Locate the cell with the specified text and output its [X, Y] center coordinate. 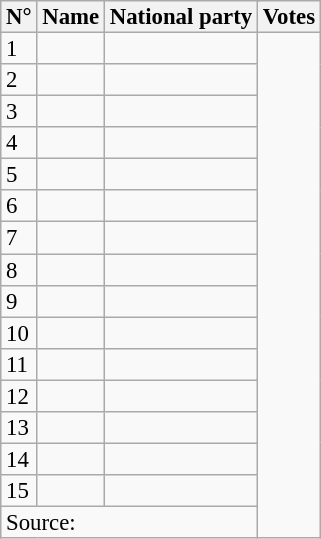
14 [19, 459]
N° [19, 17]
4 [19, 143]
15 [19, 491]
2 [19, 80]
11 [19, 364]
7 [19, 238]
9 [19, 301]
8 [19, 270]
3 [19, 112]
6 [19, 206]
Source: [130, 522]
12 [19, 396]
10 [19, 333]
5 [19, 175]
Votes [288, 17]
1 [19, 49]
Name [71, 17]
13 [19, 428]
National party [180, 17]
